Find where the given text appears and provide that cell's center as [x, y] coordinate. 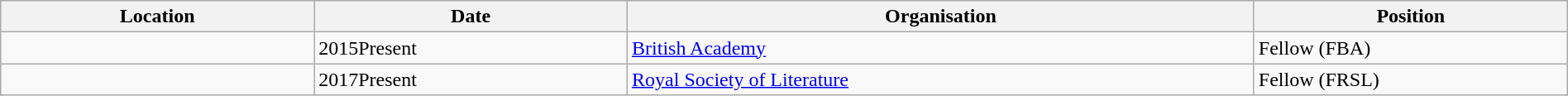
British Academy [941, 48]
Fellow (FBA) [1411, 48]
2015Present [471, 48]
Fellow (FRSL) [1411, 79]
Royal Society of Literature [941, 79]
Date [471, 17]
Organisation [941, 17]
Position [1411, 17]
Location [157, 17]
2017Present [471, 79]
